Search for the cell housing the specified text and yield its [x, y] center coordinate. 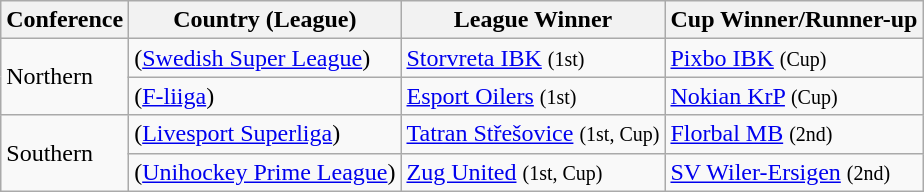
(Swedish Super League) [265, 58]
League Winner [533, 20]
(F-liiga) [265, 96]
Country (League) [265, 20]
Southern [65, 153]
SV Wiler-Ersigen (2nd) [794, 172]
Zug United (1st, Cup) [533, 172]
Esport Oilers (1st) [533, 96]
Storvreta IBK (1st) [533, 58]
(Livesport Superliga) [265, 134]
Tatran Střešovice (1st, Cup) [533, 134]
Northern [65, 77]
Cup Winner/Runner-up [794, 20]
(Unihockey Prime League) [265, 172]
Florbal MB (2nd) [794, 134]
Nokian KrP (Cup) [794, 96]
Pixbo IBK (Cup) [794, 58]
Conference [65, 20]
